Output the [x, y] coordinate of the center of the cell containing the given text.  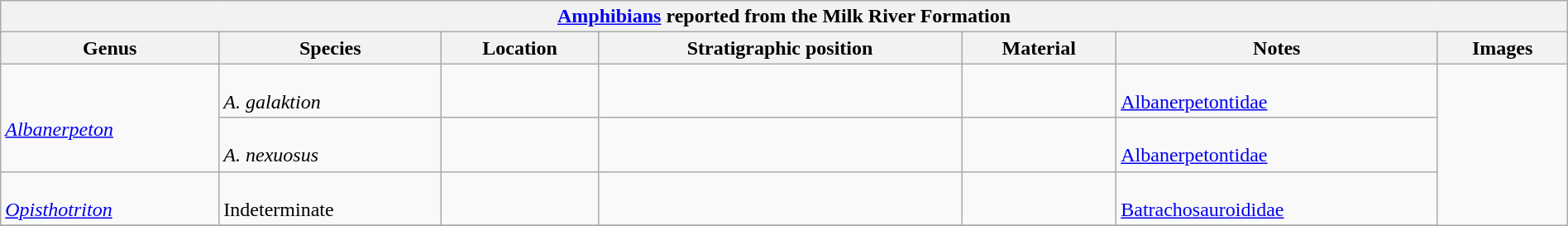
Opisthotriton [110, 199]
Species [331, 48]
Amphibians reported from the Milk River Formation [784, 17]
A. galaktion [331, 91]
Stratigraphic position [779, 48]
A. nexuosus [331, 144]
Batrachosauroididae [1277, 199]
Location [520, 48]
Material [1039, 48]
Genus [110, 48]
Indeterminate [331, 199]
Albanerpeton [110, 118]
Notes [1277, 48]
Images [1502, 48]
